Determine the [x, y] coordinate at the center of the cell enclosing the given text.  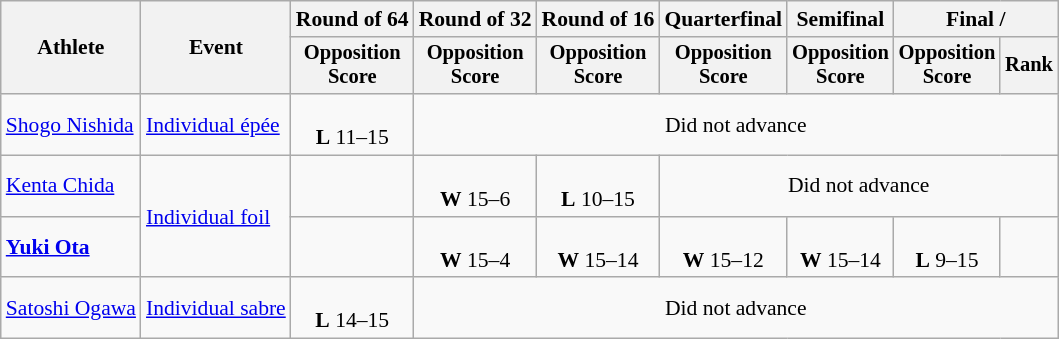
Round of 16 [598, 19]
Satoshi Ogawa [71, 308]
Individual épée [216, 124]
Round of 64 [352, 19]
Round of 32 [476, 19]
Quarterfinal [723, 19]
Shogo Nishida [71, 124]
Kenta Chida [71, 186]
Event [216, 48]
Individual foil [216, 217]
Final / [976, 19]
W 15–12 [723, 248]
L 10–15 [598, 186]
Yuki Ota [71, 248]
L 11–15 [352, 124]
L 14–15 [352, 308]
L 9–15 [948, 248]
W 15–4 [476, 248]
Semifinal [840, 19]
Athlete [71, 48]
W 15–6 [476, 186]
Individual sabre [216, 308]
Rank [1029, 66]
